Pinpoint the cell where the given text exists, returning its (x, y) midpoint coordinate. 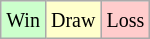
Win (24, 20)
Loss (126, 20)
Draw (72, 20)
